Return the (X, Y) coordinate for the center point of the cell that contains the specified text.  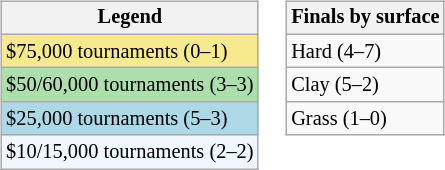
Legend (130, 18)
$75,000 tournaments (0–1) (130, 51)
$50/60,000 tournaments (3–3) (130, 85)
Hard (4–7) (365, 51)
$25,000 tournaments (5–3) (130, 119)
$10/15,000 tournaments (2–2) (130, 152)
Clay (5–2) (365, 85)
Grass (1–0) (365, 119)
Finals by surface (365, 18)
